Return (x, y) of the center of cell containing provided text 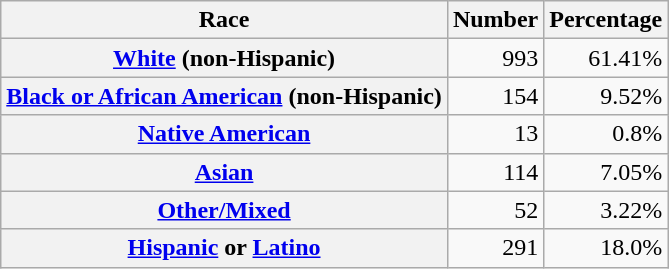
154 (495, 96)
9.52% (606, 96)
Asian (224, 172)
13 (495, 134)
Race (224, 20)
114 (495, 172)
7.05% (606, 172)
993 (495, 58)
Number (495, 20)
Other/Mixed (224, 210)
61.41% (606, 58)
291 (495, 248)
0.8% (606, 134)
Native American (224, 134)
White (non-Hispanic) (224, 58)
3.22% (606, 210)
Black or African American (non-Hispanic) (224, 96)
Percentage (606, 20)
Hispanic or Latino (224, 248)
18.0% (606, 248)
52 (495, 210)
